Identify which cell holds the provided text, then report its [X, Y] central coordinate. 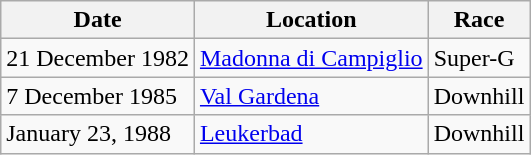
Madonna di Campiglio [311, 58]
Super-G [479, 58]
January 23, 1988 [98, 134]
21 December 1982 [98, 58]
7 December 1985 [98, 96]
Val Gardena [311, 96]
Date [98, 20]
Location [311, 20]
Race [479, 20]
Leukerbad [311, 134]
